From the cell containing the given text, extract its center point as [X, Y] coordinate. 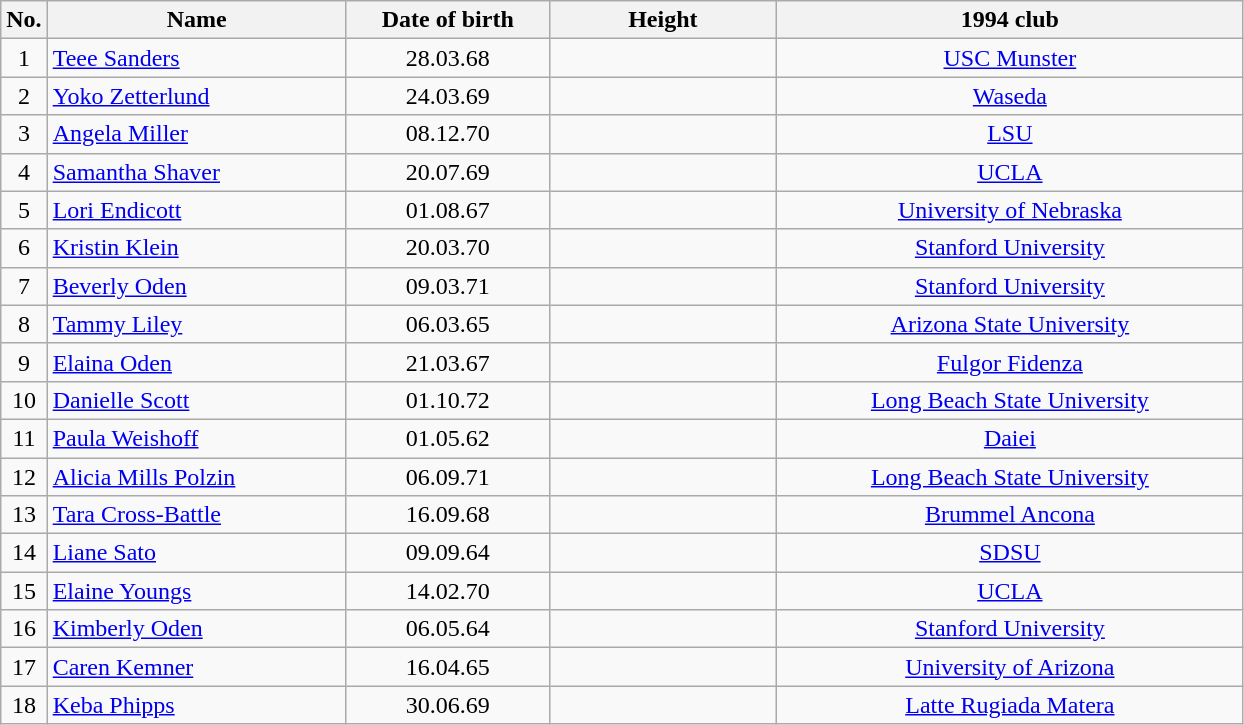
14.02.70 [448, 591]
Keba Phipps [196, 705]
09.03.71 [448, 286]
SDSU [1010, 553]
20.07.69 [448, 172]
1994 club [1010, 20]
16.04.65 [448, 667]
Kimberly Oden [196, 629]
University of Arizona [1010, 667]
Arizona State University [1010, 324]
06.09.71 [448, 477]
8 [24, 324]
Daiei [1010, 438]
01.08.67 [448, 210]
Fulgor Fidenza [1010, 362]
24.03.69 [448, 96]
Danielle Scott [196, 400]
4 [24, 172]
21.03.67 [448, 362]
Name [196, 20]
16.09.68 [448, 515]
University of Nebraska [1010, 210]
08.12.70 [448, 134]
Tammy Liley [196, 324]
20.03.70 [448, 248]
Yoko Zetterlund [196, 96]
Waseda [1010, 96]
Elaine Youngs [196, 591]
10 [24, 400]
15 [24, 591]
Paula Weishoff [196, 438]
01.10.72 [448, 400]
16 [24, 629]
17 [24, 667]
12 [24, 477]
LSU [1010, 134]
28.03.68 [448, 58]
06.05.64 [448, 629]
Elaina Oden [196, 362]
Alicia Mills Polzin [196, 477]
2 [24, 96]
Samantha Shaver [196, 172]
Height [662, 20]
01.05.62 [448, 438]
No. [24, 20]
6 [24, 248]
Beverly Oden [196, 286]
30.06.69 [448, 705]
Lori Endicott [196, 210]
09.09.64 [448, 553]
11 [24, 438]
5 [24, 210]
06.03.65 [448, 324]
Brummel Ancona [1010, 515]
Latte Rugiada Matera [1010, 705]
7 [24, 286]
9 [24, 362]
Kristin Klein [196, 248]
3 [24, 134]
14 [24, 553]
Tara Cross-Battle [196, 515]
Liane Sato [196, 553]
Teee Sanders [196, 58]
Angela Miller [196, 134]
Date of birth [448, 20]
18 [24, 705]
USC Munster [1010, 58]
13 [24, 515]
1 [24, 58]
Caren Kemner [196, 667]
